Capture the cell that displays the provided text and extract its [X, Y] central coordinate. 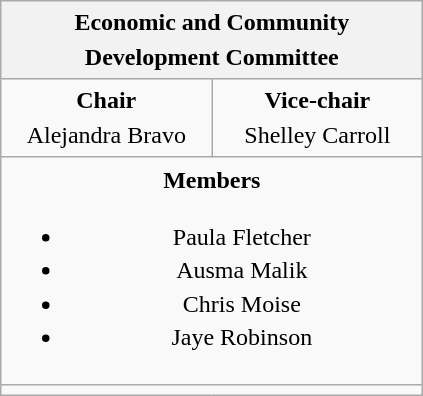
Vice-chairShelley Carroll [318, 118]
ChairAlejandra Bravo [106, 118]
MembersPaula FletcherAusma MalikChris MoiseJaye Robinson [212, 270]
Economic and Community Development Committee [212, 40]
